For the text-containing cell, return its midpoint in [X, Y] coordinate format. 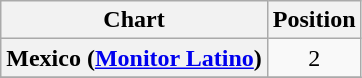
Position [314, 20]
2 [314, 58]
Chart [134, 20]
Mexico (Monitor Latino) [134, 58]
